Scan for the cell matching the given text and deliver its [X, Y] coordinate at center. 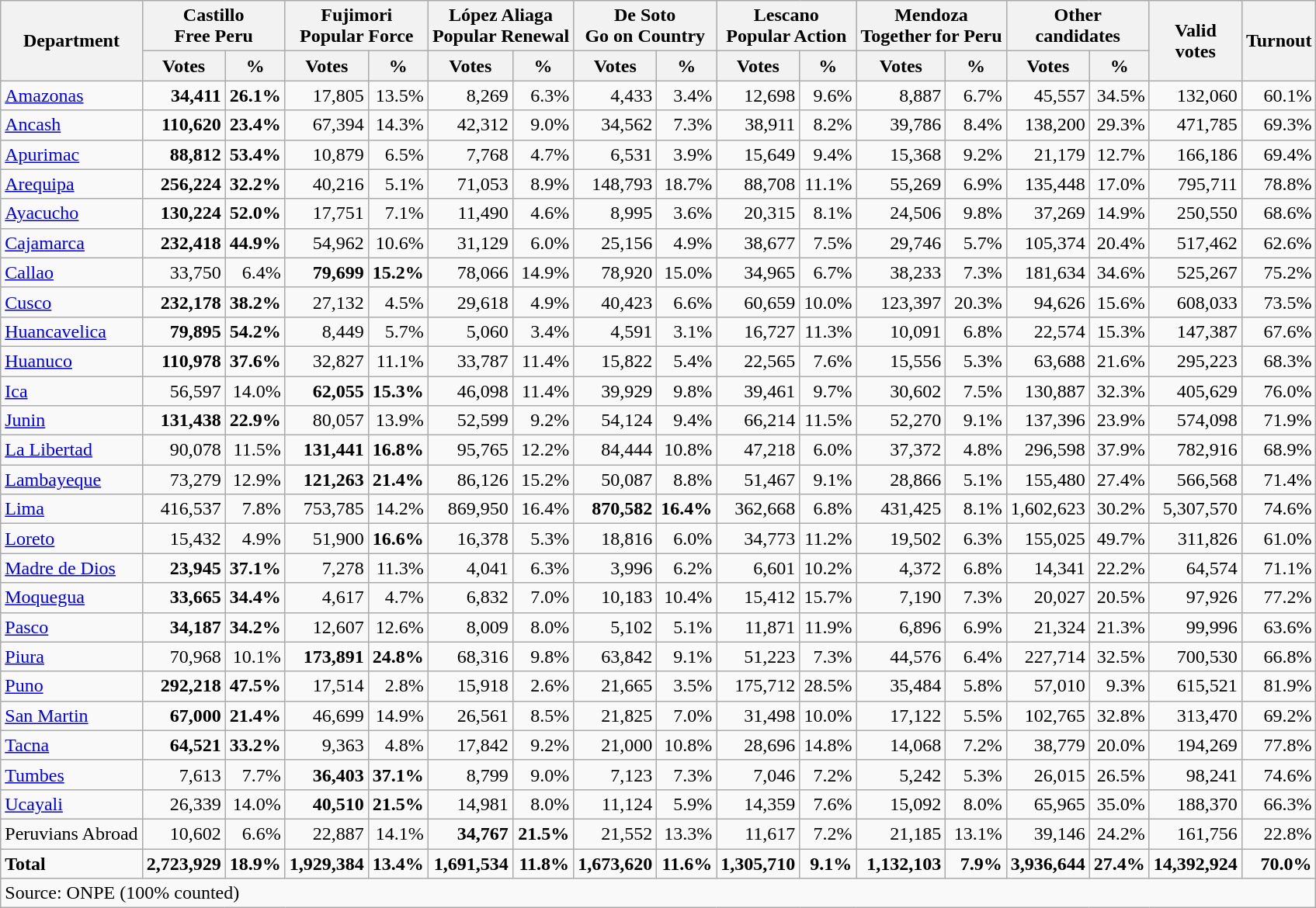
38,911 [758, 125]
Ayacucho [71, 213]
Callao [71, 272]
López AliagaPopular Renewal [500, 26]
39,786 [901, 125]
13.9% [398, 421]
1,305,710 [758, 864]
4,617 [326, 598]
295,223 [1196, 361]
14,068 [901, 745]
753,785 [326, 509]
566,568 [1196, 480]
525,267 [1196, 272]
Ancash [71, 125]
18.9% [255, 864]
26,339 [183, 804]
869,950 [470, 509]
LescanoPopular Action [786, 26]
60.1% [1279, 95]
45,557 [1048, 95]
78.8% [1279, 184]
63.6% [1279, 627]
80,057 [326, 421]
52,270 [901, 421]
131,441 [326, 450]
29,618 [470, 302]
36,403 [326, 775]
20.0% [1120, 745]
14.8% [828, 745]
3.9% [686, 154]
4.5% [398, 302]
54.2% [255, 331]
9.6% [828, 95]
12.6% [398, 627]
37.6% [255, 361]
14,359 [758, 804]
39,929 [615, 390]
52,599 [470, 421]
La Libertad [71, 450]
34,767 [470, 833]
39,461 [758, 390]
Cajamarca [71, 243]
12.2% [543, 450]
34.5% [1120, 95]
135,448 [1048, 184]
Source: ONPE (100% counted) [658, 893]
94,626 [1048, 302]
22,887 [326, 833]
69.4% [1279, 154]
8,799 [470, 775]
105,374 [1048, 243]
8.8% [686, 480]
54,962 [326, 243]
21,185 [901, 833]
Validvotes [1196, 40]
155,025 [1048, 539]
19,502 [901, 539]
37.9% [1120, 450]
Othercandidates [1078, 26]
8.4% [976, 125]
11.9% [828, 627]
9,363 [326, 745]
256,224 [183, 184]
608,033 [1196, 302]
20,315 [758, 213]
8,269 [470, 95]
86,126 [470, 480]
63,688 [1048, 361]
7,046 [758, 775]
38,677 [758, 243]
8.9% [543, 184]
52.0% [255, 213]
61.0% [1279, 539]
1,132,103 [901, 864]
33.2% [255, 745]
130,224 [183, 213]
31,129 [470, 243]
71,053 [470, 184]
148,793 [615, 184]
MendozaTogether for Peru [932, 26]
22,565 [758, 361]
22,574 [1048, 331]
67,000 [183, 716]
39,146 [1048, 833]
51,467 [758, 480]
5,242 [901, 775]
Ica [71, 390]
42,312 [470, 125]
15,432 [183, 539]
20.3% [976, 302]
1,929,384 [326, 864]
Lambayeque [71, 480]
7.9% [976, 864]
10.6% [398, 243]
37,372 [901, 450]
26.1% [255, 95]
123,397 [901, 302]
232,418 [183, 243]
782,916 [1196, 450]
870,582 [615, 509]
5.4% [686, 361]
20,027 [1048, 598]
Tacna [71, 745]
40,423 [615, 302]
7,768 [470, 154]
15,918 [470, 686]
60,659 [758, 302]
77.8% [1279, 745]
10,091 [901, 331]
69.2% [1279, 716]
Department [71, 40]
175,712 [758, 686]
24.2% [1120, 833]
64,574 [1196, 568]
21,552 [615, 833]
32.5% [1120, 657]
55,269 [901, 184]
11.2% [828, 539]
67,394 [326, 125]
21,179 [1048, 154]
71.4% [1279, 480]
13.1% [976, 833]
5,060 [470, 331]
21,825 [615, 716]
132,060 [1196, 95]
131,438 [183, 421]
11,617 [758, 833]
15.6% [1120, 302]
90,078 [183, 450]
137,396 [1048, 421]
46,699 [326, 716]
Puno [71, 686]
14.3% [398, 125]
23.4% [255, 125]
Total [71, 864]
95,765 [470, 450]
5.5% [976, 716]
San Martin [71, 716]
615,521 [1196, 686]
17,122 [901, 716]
110,620 [183, 125]
9.7% [828, 390]
15,556 [901, 361]
110,978 [183, 361]
68.6% [1279, 213]
Piura [71, 657]
97,926 [1196, 598]
35.0% [1120, 804]
26,015 [1048, 775]
11.6% [686, 864]
Huanuco [71, 361]
9.3% [1120, 686]
FujimoriPopular Force [356, 26]
20.4% [1120, 243]
4,591 [615, 331]
405,629 [1196, 390]
34.6% [1120, 272]
81.9% [1279, 686]
Loreto [71, 539]
21.6% [1120, 361]
77.2% [1279, 598]
14.2% [398, 509]
34,562 [615, 125]
15,368 [901, 154]
33,665 [183, 598]
27,132 [326, 302]
98,241 [1196, 775]
15,412 [758, 598]
71.1% [1279, 568]
32.3% [1120, 390]
1,691,534 [470, 864]
7.7% [255, 775]
Junin [71, 421]
50,087 [615, 480]
6,601 [758, 568]
14,341 [1048, 568]
24,506 [901, 213]
17,751 [326, 213]
16.6% [398, 539]
5.9% [686, 804]
12,698 [758, 95]
51,223 [758, 657]
10.4% [686, 598]
26,561 [470, 716]
46,098 [470, 390]
32.2% [255, 184]
Ucayali [71, 804]
7,278 [326, 568]
84,444 [615, 450]
194,269 [1196, 745]
40,510 [326, 804]
30,602 [901, 390]
44.9% [255, 243]
6,896 [901, 627]
5,307,570 [1196, 509]
12,607 [326, 627]
10.2% [828, 568]
67.6% [1279, 331]
68,316 [470, 657]
362,668 [758, 509]
57,010 [1048, 686]
70.0% [1279, 864]
13.5% [398, 95]
28,696 [758, 745]
38.2% [255, 302]
Amazonas [71, 95]
2.6% [543, 686]
4,433 [615, 95]
4,041 [470, 568]
188,370 [1196, 804]
6,832 [470, 598]
49.7% [1120, 539]
26.5% [1120, 775]
34.2% [255, 627]
79,699 [326, 272]
40,216 [326, 184]
10,879 [326, 154]
Tumbes [71, 775]
88,812 [183, 154]
76.0% [1279, 390]
311,826 [1196, 539]
11.8% [543, 864]
75.2% [1279, 272]
161,756 [1196, 833]
7,123 [615, 775]
15.7% [828, 598]
47,218 [758, 450]
17,805 [326, 95]
Apurimac [71, 154]
471,785 [1196, 125]
Arequipa [71, 184]
10.1% [255, 657]
54,124 [615, 421]
23,945 [183, 568]
3,936,644 [1048, 864]
7.8% [255, 509]
574,098 [1196, 421]
32.8% [1120, 716]
25,156 [615, 243]
37,269 [1048, 213]
38,233 [901, 272]
34,411 [183, 95]
313,470 [1196, 716]
13.3% [686, 833]
De SotoGo on Country [645, 26]
138,200 [1048, 125]
1,673,620 [615, 864]
17,514 [326, 686]
14,392,924 [1196, 864]
33,750 [183, 272]
18,816 [615, 539]
7.1% [398, 213]
416,537 [183, 509]
33,787 [470, 361]
3,996 [615, 568]
3.1% [686, 331]
8,887 [901, 95]
12.9% [255, 480]
14,981 [470, 804]
Turnout [1279, 40]
16,727 [758, 331]
10,183 [615, 598]
16.8% [398, 450]
2,723,929 [183, 864]
5.8% [976, 686]
51,900 [326, 539]
14.1% [398, 833]
22.2% [1120, 568]
11,490 [470, 213]
73,279 [183, 480]
232,178 [183, 302]
47.5% [255, 686]
1,602,623 [1048, 509]
30.2% [1120, 509]
8,449 [326, 331]
8.5% [543, 716]
15,822 [615, 361]
155,480 [1048, 480]
28.5% [828, 686]
6.5% [398, 154]
6.2% [686, 568]
21,665 [615, 686]
Moquegua [71, 598]
24.8% [398, 657]
73.5% [1279, 302]
68.9% [1279, 450]
11,124 [615, 804]
11,871 [758, 627]
15.0% [686, 272]
130,887 [1048, 390]
34,965 [758, 272]
Lima [71, 509]
34,187 [183, 627]
3.5% [686, 686]
53.4% [255, 154]
78,920 [615, 272]
15,649 [758, 154]
8,009 [470, 627]
10,602 [183, 833]
22.9% [255, 421]
4,372 [901, 568]
65,965 [1048, 804]
69.3% [1279, 125]
29.3% [1120, 125]
Cusco [71, 302]
28,866 [901, 480]
5,102 [615, 627]
7,190 [901, 598]
Huancavelica [71, 331]
71.9% [1279, 421]
88,708 [758, 184]
99,996 [1196, 627]
3.6% [686, 213]
79,895 [183, 331]
16,378 [470, 539]
517,462 [1196, 243]
66.3% [1279, 804]
70,968 [183, 657]
431,425 [901, 509]
181,634 [1048, 272]
121,263 [326, 480]
64,521 [183, 745]
21.3% [1120, 627]
23.9% [1120, 421]
147,387 [1196, 331]
29,746 [901, 243]
2.8% [398, 686]
34,773 [758, 539]
CastilloFree Peru [214, 26]
18.7% [686, 184]
Pasco [71, 627]
795,711 [1196, 184]
166,186 [1196, 154]
32,827 [326, 361]
292,218 [183, 686]
15,092 [901, 804]
17.0% [1120, 184]
21,000 [615, 745]
4.6% [543, 213]
6,531 [615, 154]
296,598 [1048, 450]
17,842 [470, 745]
102,765 [1048, 716]
13.4% [398, 864]
44,576 [901, 657]
66.8% [1279, 657]
22.8% [1279, 833]
8.2% [828, 125]
62,055 [326, 390]
66,214 [758, 421]
173,891 [326, 657]
12.7% [1120, 154]
21,324 [1048, 627]
31,498 [758, 716]
8,995 [615, 213]
38,779 [1048, 745]
Madre de Dios [71, 568]
63,842 [615, 657]
56,597 [183, 390]
62.6% [1279, 243]
20.5% [1120, 598]
35,484 [901, 686]
68.3% [1279, 361]
78,066 [470, 272]
250,550 [1196, 213]
700,530 [1196, 657]
34.4% [255, 598]
227,714 [1048, 657]
7,613 [183, 775]
Peruvians Abroad [71, 833]
